Pinpoint the cell where the given text exists, returning its (X, Y) midpoint coordinate. 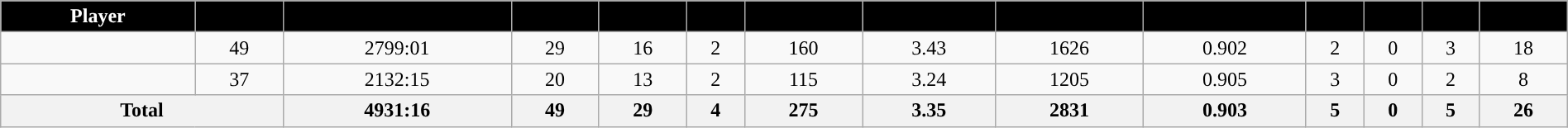
13 (643, 79)
115 (804, 79)
16 (643, 48)
26 (1523, 111)
0.905 (1224, 79)
Total (142, 111)
1205 (1068, 79)
2831 (1068, 111)
8 (1523, 79)
275 (804, 111)
Player (98, 17)
3.24 (930, 79)
4931:16 (397, 111)
18 (1523, 48)
0.902 (1224, 48)
160 (804, 48)
3.43 (930, 48)
3.35 (930, 111)
1626 (1068, 48)
0.903 (1224, 111)
2132:15 (397, 79)
2799:01 (397, 48)
4 (715, 111)
37 (239, 79)
20 (555, 79)
